Search for the cell housing the specified text and yield its (X, Y) center coordinate. 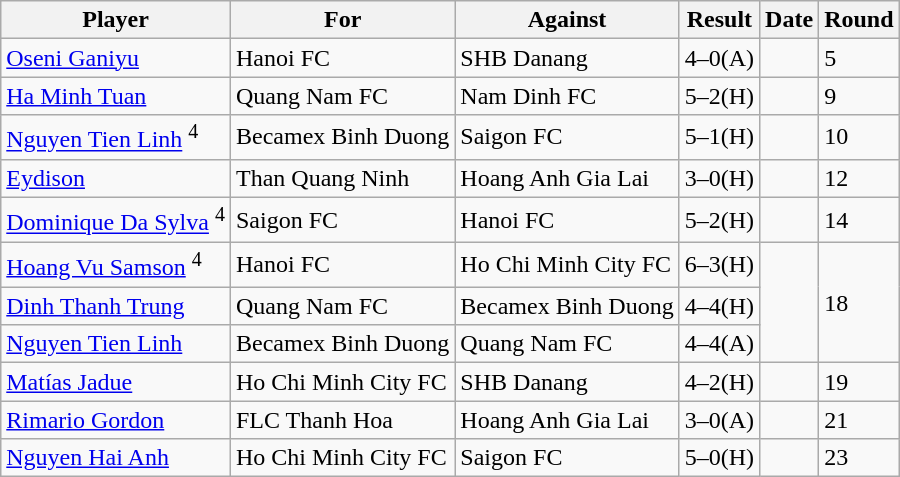
For (342, 20)
FLC Thanh Hoa (342, 420)
4–4(H) (719, 306)
12 (859, 178)
Dominique Da Sylva 4 (116, 220)
6–3(H) (719, 264)
Player (116, 20)
Than Quang Ninh (342, 178)
3–0(H) (719, 178)
Ha Minh Tuan (116, 96)
Nguyen Tien Linh (116, 344)
Date (790, 20)
5–0(H) (719, 458)
Nguyen Tien Linh 4 (116, 138)
4–2(H) (719, 382)
5 (859, 58)
19 (859, 382)
Hoang Vu Samson 4 (116, 264)
Nam Dinh FC (567, 96)
Nguyen Hai Anh (116, 458)
23 (859, 458)
14 (859, 220)
9 (859, 96)
18 (859, 302)
4–4(A) (719, 344)
5–1(H) (719, 138)
21 (859, 420)
Rimario Gordon (116, 420)
3–0(A) (719, 420)
4–0(A) (719, 58)
Round (859, 20)
Dinh Thanh Trung (116, 306)
10 (859, 138)
Oseni Ganiyu (116, 58)
Result (719, 20)
Against (567, 20)
Eydison (116, 178)
Matías Jadue (116, 382)
